From the cell containing the given text, extract its center point as [x, y] coordinate. 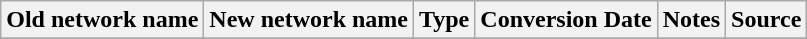
Type [444, 20]
Old network name [102, 20]
New network name [309, 20]
Source [766, 20]
Conversion Date [566, 20]
Notes [691, 20]
